Detect which cell encompasses the target text, then output its (X, Y) center coordinate. 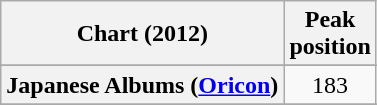
Japanese Albums (Oricon) (142, 85)
Chart (2012) (142, 34)
183 (330, 85)
Peakposition (330, 34)
